Identify which cell holds the provided text, then report its (X, Y) central coordinate. 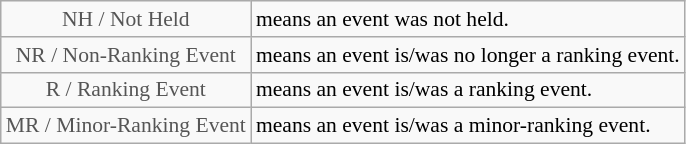
means an event was not held. (468, 19)
NH / Not Held (126, 19)
R / Ranking Event (126, 90)
means an event is/was a minor-ranking event. (468, 126)
means an event is/was no longer a ranking event. (468, 55)
MR / Minor-Ranking Event (126, 126)
means an event is/was a ranking event. (468, 90)
NR / Non-Ranking Event (126, 55)
